Determine the [X, Y] coordinate at the center of the cell enclosing the given text.  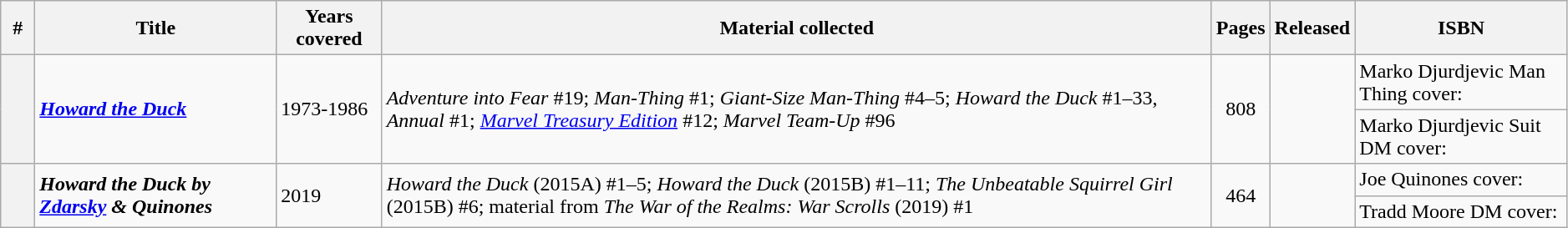
Title [155, 28]
Howard the Duck by Zdarsky & Quinones [155, 195]
# [18, 28]
Joe Quinones cover: [1462, 180]
Released [1312, 28]
Adventure into Fear #19; Man-Thing #1; Giant-Size Man-Thing #4–5; Howard the Duck #1–33, Annual #1; Marvel Treasury Edition #12; Marvel Team-Up #96 [797, 109]
2019 [329, 195]
Tradd Moore DM cover: [1462, 211]
1973-1986 [329, 109]
Howard the Duck [155, 109]
ISBN [1462, 28]
Years covered [329, 28]
808 [1241, 109]
Marko Djurdjevic Man Thing cover: [1462, 82]
Marko Djurdjevic Suit DM cover: [1462, 137]
Material collected [797, 28]
464 [1241, 195]
Pages [1241, 28]
